Pinpoint the cell where the given text exists, returning its [X, Y] midpoint coordinate. 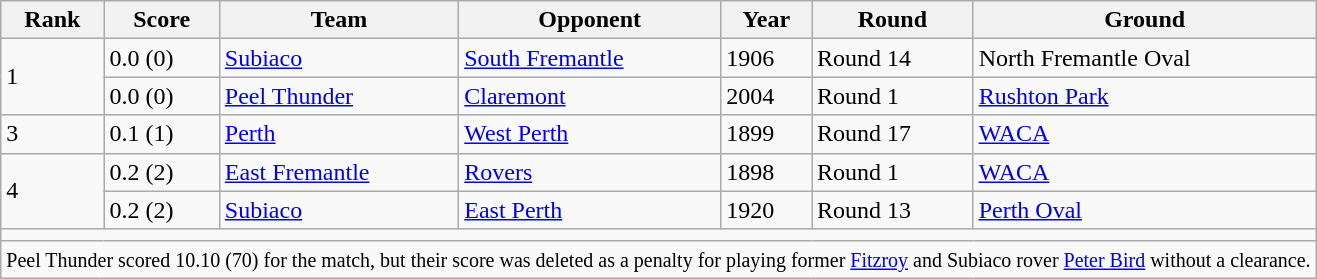
1 [52, 77]
Round 13 [893, 210]
Rank [52, 20]
4 [52, 191]
Year [766, 20]
Peel Thunder [338, 96]
1906 [766, 58]
Claremont [590, 96]
North Fremantle Oval [1144, 58]
South Fremantle [590, 58]
Perth [338, 134]
0.1 (1) [162, 134]
Rovers [590, 172]
1898 [766, 172]
East Perth [590, 210]
Score [162, 20]
Ground [1144, 20]
Opponent [590, 20]
1920 [766, 210]
Team [338, 20]
2004 [766, 96]
Rushton Park [1144, 96]
East Fremantle [338, 172]
1899 [766, 134]
Perth Oval [1144, 210]
Round [893, 20]
West Perth [590, 134]
Round 14 [893, 58]
3 [52, 134]
Round 17 [893, 134]
